Identify which cell holds the provided text, then report its [X, Y] central coordinate. 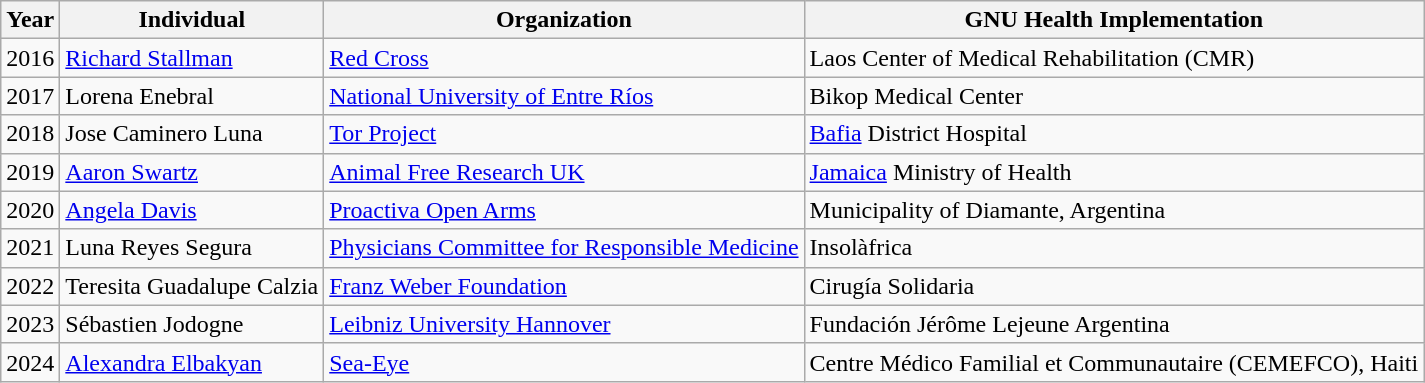
Bafia District Hospital [1114, 134]
Insolàfrica [1114, 248]
Proactiva Open Arms [564, 210]
Physicians Committee for Responsible Medicine [564, 248]
Angela Davis [192, 210]
Municipality of Diamante, Argentina [1114, 210]
2020 [30, 210]
Richard Stallman [192, 58]
Laos Center of Medical Rehabilitation (CMR) [1114, 58]
2023 [30, 324]
Aaron Swartz [192, 172]
2016 [30, 58]
National University of Entre Ríos [564, 96]
Tor Project [564, 134]
Year [30, 20]
Alexandra Elbakyan [192, 362]
Jamaica Ministry of Health [1114, 172]
2021 [30, 248]
2022 [30, 286]
Franz Weber Foundation [564, 286]
Sébastien Jodogne [192, 324]
Red Cross [564, 58]
2024 [30, 362]
Sea-Eye [564, 362]
2019 [30, 172]
2018 [30, 134]
Leibniz University Hannover [564, 324]
GNU Health Implementation [1114, 20]
Luna Reyes Segura [192, 248]
2017 [30, 96]
Centre Médico Familial et Communautaire (CEMEFCO), Haiti [1114, 362]
Individual [192, 20]
Lorena Enebral [192, 96]
Cirugía Solidaria [1114, 286]
Teresita Guadalupe Calzia [192, 286]
Bikop Medical Center [1114, 96]
Organization [564, 20]
Fundación Jérôme Lejeune Argentina [1114, 324]
Jose Caminero Luna [192, 134]
Animal Free Research UK [564, 172]
